Locate the cell with the specified text and output its [X, Y] center coordinate. 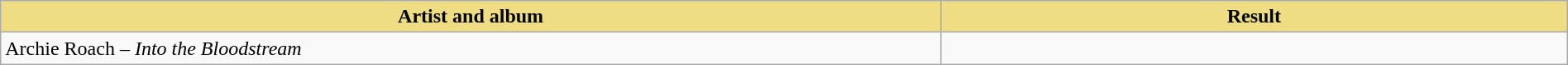
Artist and album [471, 17]
Result [1254, 17]
Archie Roach – Into the Bloodstream [471, 48]
